Return the [X, Y] coordinate for the center point of the cell that contains the specified text.  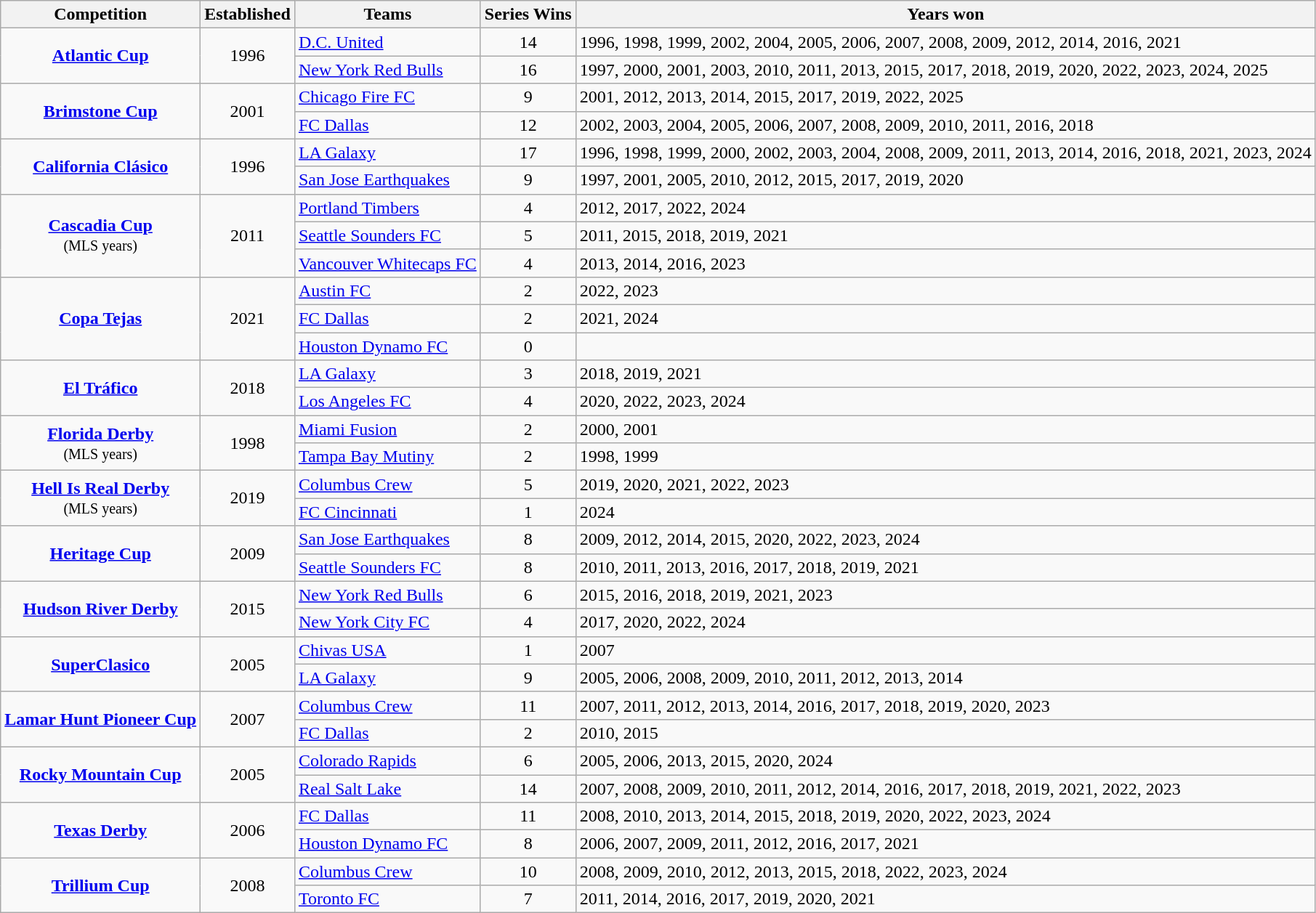
Teams [387, 15]
Hudson River Derby [100, 609]
Brimstone Cup [100, 111]
Cascadia Cup (MLS years) [100, 235]
3 [528, 374]
Florida Derby (MLS years) [100, 443]
Tampa Bay Mutiny [387, 457]
2006 [248, 830]
1998 [248, 443]
Series Wins [528, 15]
2019 [248, 498]
2005, 2006, 2013, 2015, 2020, 2024 [945, 760]
2017, 2020, 2022, 2024 [945, 622]
El Tráfico [100, 388]
2010, 2011, 2013, 2016, 2017, 2018, 2019, 2021 [945, 567]
D.C. United [387, 42]
Heritage Cup [100, 553]
Miami Fusion [387, 429]
Lamar Hunt Pioneer Cup [100, 719]
Colorado Rapids [387, 760]
Copa Tejas [100, 318]
2007, 2008, 2009, 2010, 2011, 2012, 2014, 2016, 2017, 2018, 2019, 2021, 2022, 2023 [945, 788]
2001 [248, 111]
2015, 2016, 2018, 2019, 2021, 2023 [945, 595]
2010, 2015 [945, 733]
2011, 2015, 2018, 2019, 2021 [945, 235]
2018, 2019, 2021 [945, 374]
New York City FC [387, 622]
SuperClasico [100, 664]
10 [528, 872]
0 [528, 346]
2019, 2020, 2021, 2022, 2023 [945, 484]
2007, 2011, 2012, 2013, 2014, 2016, 2017, 2018, 2019, 2020, 2023 [945, 705]
Trillium Cup [100, 885]
2024 [945, 512]
2011 [248, 235]
2008, 2010, 2013, 2014, 2015, 2018, 2019, 2020, 2022, 2023, 2024 [945, 816]
12 [528, 125]
FC Cincinnati [387, 512]
Los Angeles FC [387, 402]
1998, 1999 [945, 457]
Portland Timbers [387, 208]
2015 [248, 609]
2018 [248, 388]
Competition [100, 15]
2020, 2022, 2023, 2024 [945, 402]
2009 [248, 553]
California Clásico [100, 166]
1997, 2000, 2001, 2003, 2010, 2011, 2013, 2015, 2017, 2018, 2019, 2020, 2022, 2023, 2024, 2025 [945, 70]
2000, 2001 [945, 429]
2005, 2006, 2008, 2009, 2010, 2011, 2012, 2013, 2014 [945, 678]
2008 [248, 885]
2001, 2012, 2013, 2014, 2015, 2017, 2019, 2022, 2025 [945, 97]
Vancouver Whitecaps FC [387, 263]
2009, 2012, 2014, 2015, 2020, 2022, 2023, 2024 [945, 540]
1996, 1998, 1999, 2002, 2004, 2005, 2006, 2007, 2008, 2009, 2012, 2014, 2016, 2021 [945, 42]
2021 [248, 318]
Hell Is Real Derby (MLS years) [100, 498]
2012, 2017, 2022, 2024 [945, 208]
Established [248, 15]
1996, 1998, 1999, 2000, 2002, 2003, 2004, 2008, 2009, 2011, 2013, 2014, 2016, 2018, 2021, 2023, 2024 [945, 153]
2008, 2009, 2010, 2012, 2013, 2015, 2018, 2022, 2023, 2024 [945, 872]
Rocky Mountain Cup [100, 774]
2022, 2023 [945, 291]
2013, 2014, 2016, 2023 [945, 263]
1997, 2001, 2005, 2010, 2012, 2015, 2017, 2019, 2020 [945, 180]
16 [528, 70]
2006, 2007, 2009, 2011, 2012, 2016, 2017, 2021 [945, 844]
Chicago Fire FC [387, 97]
Texas Derby [100, 830]
7 [528, 899]
Toronto FC [387, 899]
17 [528, 153]
Austin FC [387, 291]
Chivas USA [387, 650]
2011, 2014, 2016, 2017, 2019, 2020, 2021 [945, 899]
Years won [945, 15]
Real Salt Lake [387, 788]
2002, 2003, 2004, 2005, 2006, 2007, 2008, 2009, 2010, 2011, 2016, 2018 [945, 125]
Atlantic Cup [100, 56]
2021, 2024 [945, 318]
